Provide the (x, y) coordinate of the cell's center where the given text is located.  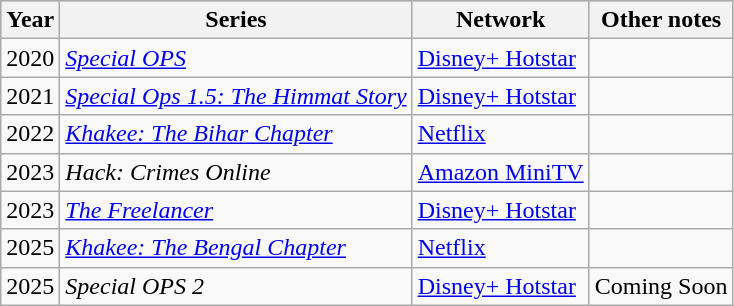
The Freelancer (236, 210)
2021 (30, 96)
Other notes (661, 20)
Year (30, 20)
Khakee: The Bengal Chapter (236, 248)
Special Ops 1.5: The Himmat Story (236, 96)
Special OPS (236, 58)
2022 (30, 134)
Khakee: The Bihar Chapter (236, 134)
Hack: Crimes Online (236, 172)
Special OPS 2 (236, 286)
Series (236, 20)
Amazon MiniTV (500, 172)
2020 (30, 58)
Network (500, 20)
Coming Soon (661, 286)
